For the text-containing cell, return its midpoint in (X, Y) coordinate format. 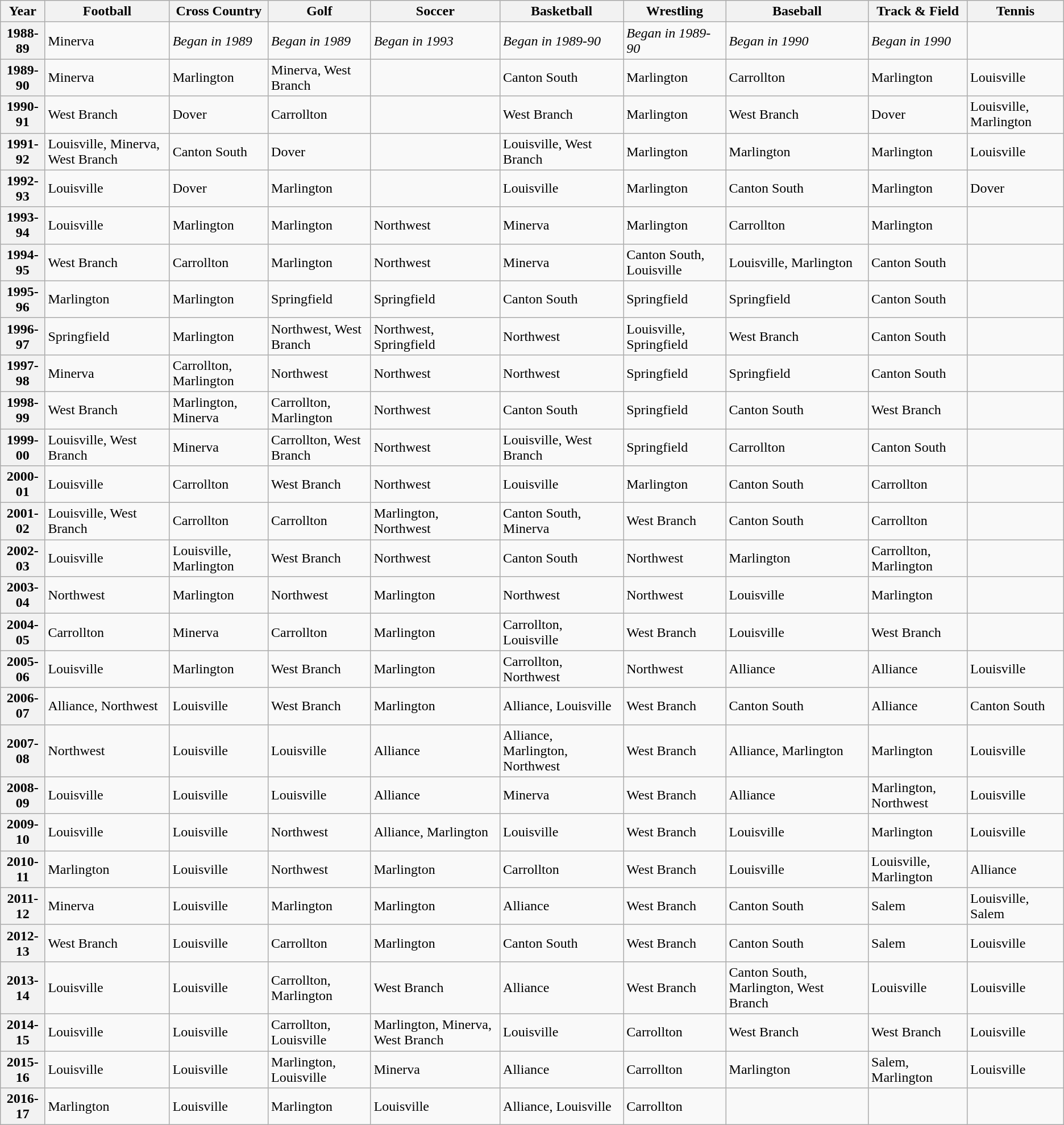
Canton South, Louisville (675, 262)
2010-11 (23, 869)
Track & Field (918, 11)
Marlington, Minerva (218, 410)
Northwest, Springfield (435, 336)
2013-14 (23, 988)
Tennis (1016, 11)
Canton South, Marlington, West Branch (797, 988)
2006-07 (23, 706)
Minerva, West Branch (319, 77)
1991-92 (23, 151)
Marlington, Louisville (319, 1069)
Began in 1993 (435, 41)
1995-96 (23, 299)
Northwest, West Branch (319, 336)
1990-91 (23, 115)
2012-13 (23, 943)
Marlington, Minerva, West Branch (435, 1032)
Cross Country (218, 11)
Alliance, Marlington, Northwest (562, 751)
2001-02 (23, 522)
Louisville, Springfield (675, 336)
Carrollton, West Branch (319, 447)
1992-93 (23, 189)
1997-98 (23, 373)
Louisville, Minerva, West Branch (107, 151)
Year (23, 11)
2000-01 (23, 484)
Football (107, 11)
1999-00 (23, 447)
1994-95 (23, 262)
Baseball (797, 11)
1993-94 (23, 225)
2009-10 (23, 832)
Golf (319, 11)
Carrollton, Northwest (562, 669)
2016-17 (23, 1107)
Soccer (435, 11)
Wrestling (675, 11)
1996-97 (23, 336)
2008-09 (23, 795)
1988-89 (23, 41)
Louisville, Salem (1016, 906)
2002-03 (23, 558)
2005-06 (23, 669)
Basketball (562, 11)
1998-99 (23, 410)
2003-04 (23, 595)
Canton South, Minerva (562, 522)
2014-15 (23, 1032)
2015-16 (23, 1069)
Salem, Marlington (918, 1069)
2011-12 (23, 906)
2004-05 (23, 632)
Alliance, Northwest (107, 706)
1989-90 (23, 77)
2007-08 (23, 751)
